Output the (x, y) coordinate of the center of the cell containing the given text.  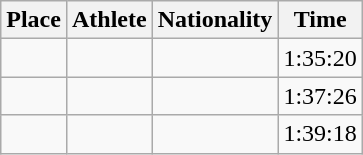
Athlete (109, 20)
1:35:20 (320, 58)
Time (320, 20)
Place (34, 20)
Nationality (215, 20)
1:39:18 (320, 134)
1:37:26 (320, 96)
